Return the [x, y] coordinate for the center point of the cell that contains the specified text.  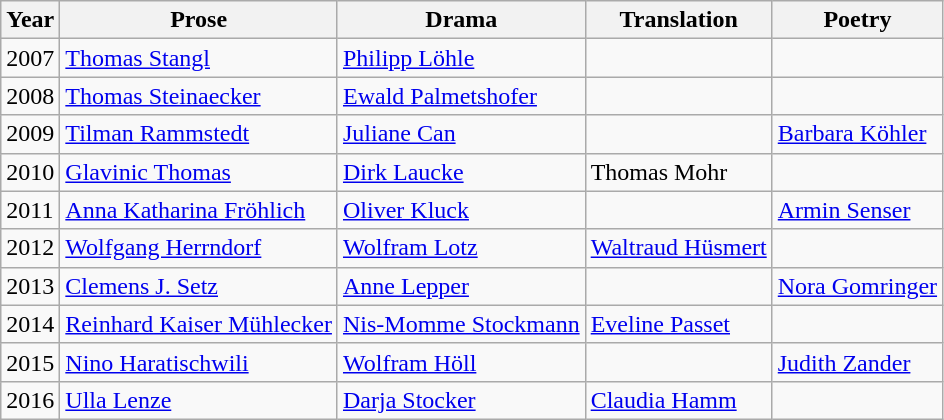
2010 [30, 172]
Nora Gomringer [857, 286]
Nino Haratischwili [199, 362]
Barbara Köhler [857, 134]
Prose [199, 20]
Wolfram Höll [461, 362]
Darja Stocker [461, 400]
Clemens J. Setz [199, 286]
2012 [30, 248]
Year [30, 20]
Glavinic Thomas [199, 172]
Juliane Can [461, 134]
Nis-Momme Stockmann [461, 324]
2014 [30, 324]
2011 [30, 210]
Wolfram Lotz [461, 248]
Ewald Palmetshofer [461, 96]
Wolfgang Herrndorf [199, 248]
2009 [30, 134]
Dirk Laucke [461, 172]
Drama [461, 20]
Claudia Hamm [678, 400]
2013 [30, 286]
Tilman Rammstedt [199, 134]
Waltraud Hüsmert [678, 248]
Reinhard Kaiser Mühlecker [199, 324]
Anne Lepper [461, 286]
Philipp Löhle [461, 58]
Judith Zander [857, 362]
2016 [30, 400]
2007 [30, 58]
Thomas Mohr [678, 172]
2008 [30, 96]
2015 [30, 362]
Poetry [857, 20]
Oliver Kluck [461, 210]
Eveline Passet [678, 324]
Translation [678, 20]
Anna Katharina Fröhlich [199, 210]
Thomas Stangl [199, 58]
Thomas Steinaecker [199, 96]
Ulla Lenze [199, 400]
Armin Senser [857, 210]
